Return [X, Y] of the center of cell containing provided text 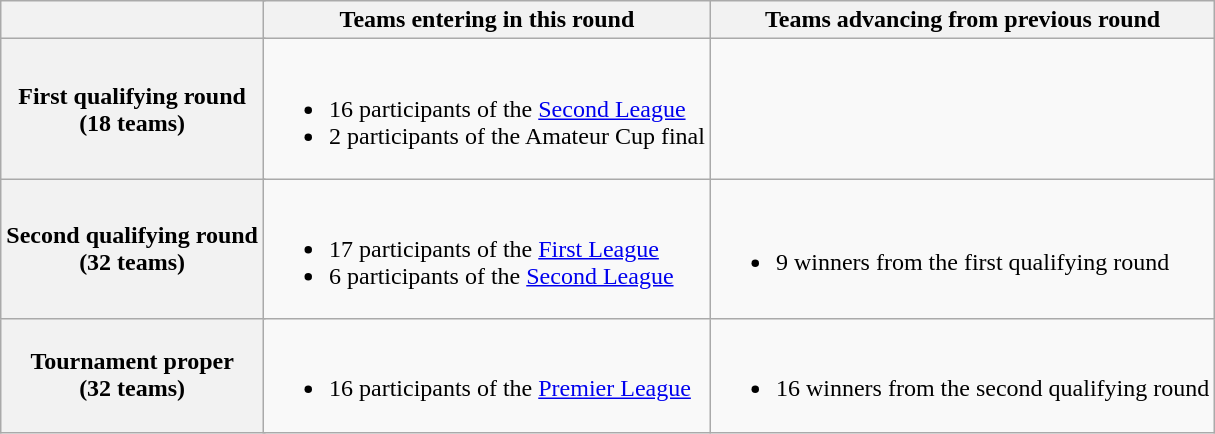
Tournament proper (32 teams) [132, 376]
First qualifying round (18 teams) [132, 109]
Teams entering in this round [486, 20]
16 participants of the Premier League [486, 376]
17 participants of the First League6 participants of the Second League [486, 249]
Teams advancing from previous round [962, 20]
16 participants of the Second League2 participants of the Amateur Cup final [486, 109]
16 winners from the second qualifying round [962, 376]
9 winners from the first qualifying round [962, 249]
Second qualifying round (32 teams) [132, 249]
